Find where the given text appears and provide that cell's center as (X, Y) coordinate. 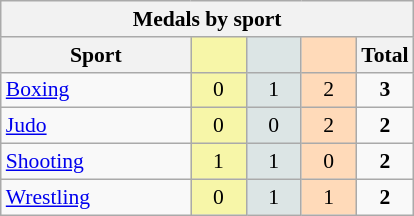
Medals by sport (208, 19)
Sport (96, 55)
Wrestling (96, 197)
Boxing (96, 90)
3 (384, 90)
Total (384, 55)
Judo (96, 126)
Shooting (96, 162)
